Locate the cell with the specified text and output its (X, Y) center coordinate. 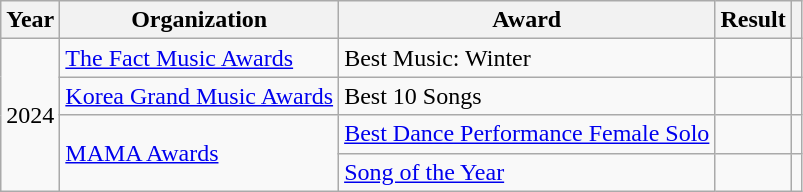
Best 10 Songs (527, 96)
MAMA Awards (200, 153)
2024 (30, 115)
Best Dance Performance Female Solo (527, 134)
Song of the Year (527, 172)
Korea Grand Music Awards (200, 96)
Organization (200, 20)
The Fact Music Awards (200, 58)
Award (527, 20)
Best Music: Winter (527, 58)
Result (753, 20)
Year (30, 20)
